Return (x, y) of the center of cell containing provided text 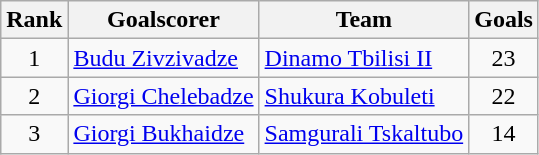
Goals (504, 20)
Dinamo Tbilisi II (364, 58)
14 (504, 134)
1 (34, 58)
Goalscorer (164, 20)
Team (364, 20)
Rank (34, 20)
23 (504, 58)
3 (34, 134)
Giorgi Bukhaidze (164, 134)
Samgurali Tskaltubo (364, 134)
Budu Zivzivadze (164, 58)
22 (504, 96)
Shukura Kobuleti (364, 96)
2 (34, 96)
Giorgi Chelebadze (164, 96)
